Output the (X, Y) coordinate of the center of the cell containing the given text.  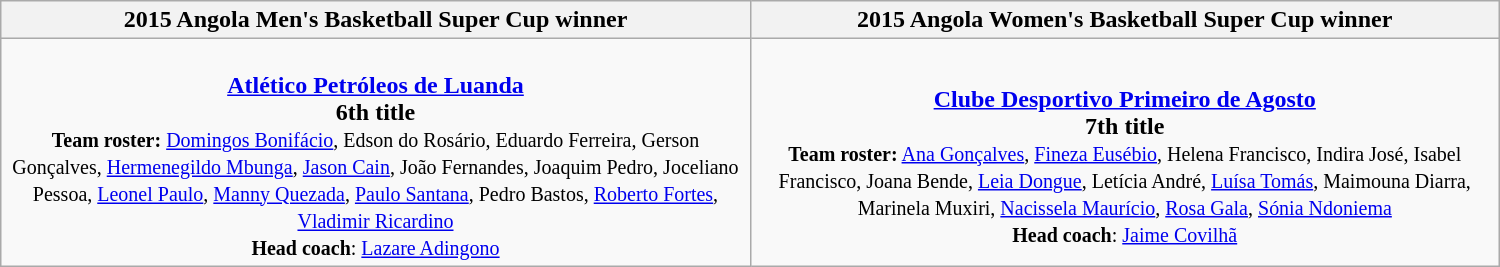
2015 Angola Men's Basketball Super Cup winner (376, 20)
2015 Angola Women's Basketball Super Cup winner (1124, 20)
